Return (X, Y) of the center of cell containing provided text 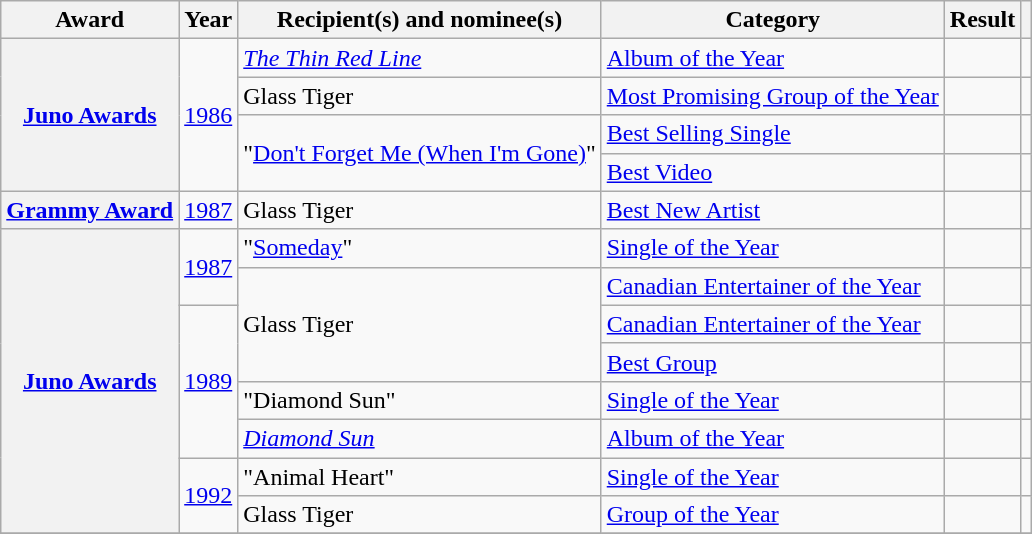
"Someday" (420, 248)
Result (982, 20)
1986 (208, 115)
"Don't Forget Me (When I'm Gone)" (420, 153)
1992 (208, 496)
The Thin Red Line (420, 58)
Category (772, 20)
Award (90, 20)
"Animal Heart" (420, 477)
Year (208, 20)
Best Group (772, 362)
Diamond Sun (420, 438)
Most Promising Group of the Year (772, 96)
Group of the Year (772, 515)
Best Video (772, 172)
Best New Artist (772, 210)
Recipient(s) and nominee(s) (420, 20)
1989 (208, 381)
Best Selling Single (772, 134)
Grammy Award (90, 210)
"Diamond Sun" (420, 400)
